Pinpoint the cell where the given text exists, returning its [X, Y] midpoint coordinate. 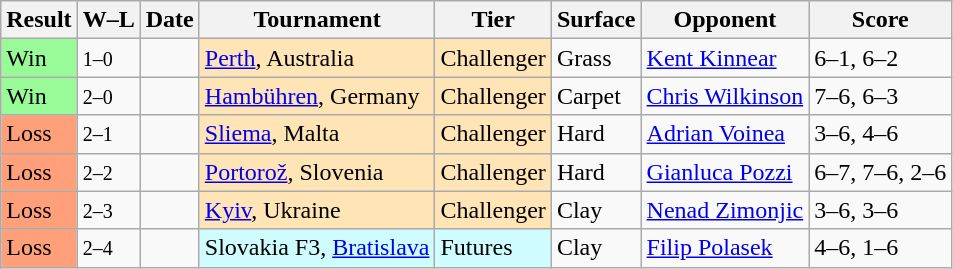
Tournament [317, 20]
Carpet [596, 96]
Portorož, Slovenia [317, 172]
2–4 [108, 248]
Kent Kinnear [725, 58]
Filip Polasek [725, 248]
2–1 [108, 134]
Gianluca Pozzi [725, 172]
Slovakia F3, Bratislava [317, 248]
3–6, 4–6 [880, 134]
Adrian Voinea [725, 134]
3–6, 3–6 [880, 210]
Nenad Zimonjic [725, 210]
Futures [493, 248]
2–0 [108, 96]
2–2 [108, 172]
Perth, Australia [317, 58]
6–1, 6–2 [880, 58]
Score [880, 20]
4–6, 1–6 [880, 248]
Grass [596, 58]
Surface [596, 20]
7–6, 6–3 [880, 96]
Hambühren, Germany [317, 96]
Opponent [725, 20]
Sliema, Malta [317, 134]
Kyiv, Ukraine [317, 210]
W–L [108, 20]
6–7, 7–6, 2–6 [880, 172]
Date [170, 20]
Result [39, 20]
2–3 [108, 210]
1–0 [108, 58]
Tier [493, 20]
Chris Wilkinson [725, 96]
